From the cell containing the given text, extract its center point as (x, y) coordinate. 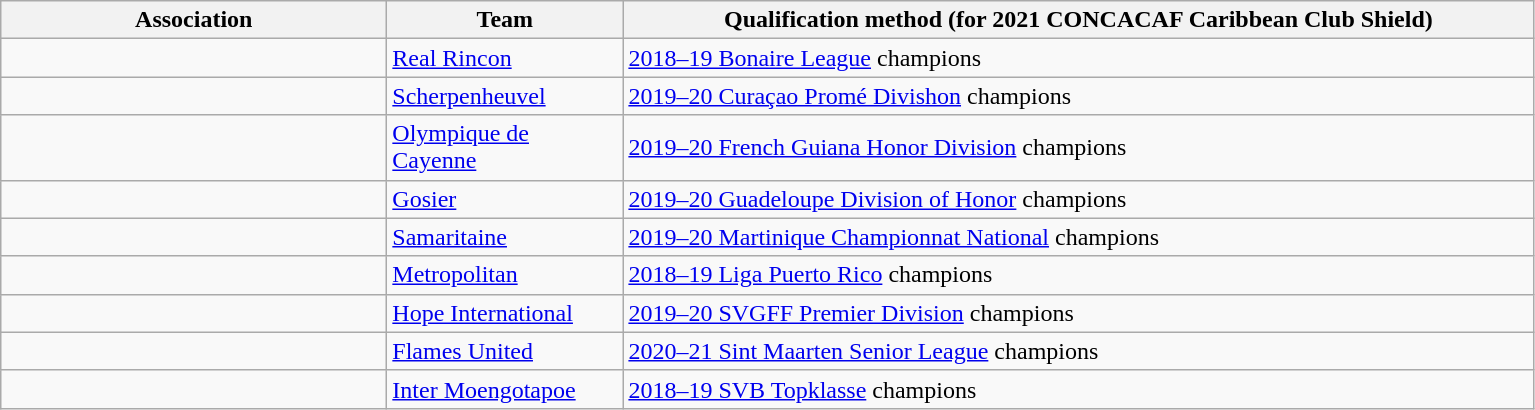
2019–20 Guadeloupe Division of Honor champions (1078, 199)
Real Rincon (505, 58)
Samaritaine (505, 237)
Inter Moengotapoe (505, 389)
2019–20 Martinique Championnat National champions (1078, 237)
Hope International (505, 313)
Gosier (505, 199)
2018–19 Bonaire League champions (1078, 58)
2018–19 Liga Puerto Rico champions (1078, 275)
2020–21 Sint Maarten Senior League champions (1078, 351)
2019–20 French Guiana Honor Division champions (1078, 148)
Flames United (505, 351)
Scherpenheuvel (505, 96)
2018–19 SVB Topklasse champions (1078, 389)
Team (505, 20)
2019–20 SVGFF Premier Division champions (1078, 313)
Metropolitan (505, 275)
Association (194, 20)
Qualification method (for 2021 CONCACAF Caribbean Club Shield) (1078, 20)
Olympique de Cayenne (505, 148)
2019–20 Curaçao Promé Divishon champions (1078, 96)
